Extract the [x, y] coordinate from the center of the cell holding the provided text.  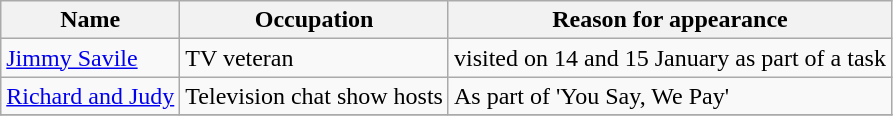
Television chat show hosts [314, 96]
Name [90, 20]
TV veteran [314, 58]
Richard and Judy [90, 96]
Occupation [314, 20]
Jimmy Savile [90, 58]
As part of 'You Say, We Pay' [670, 96]
Reason for appearance [670, 20]
visited on 14 and 15 January as part of a task [670, 58]
